Provide the (x, y) coordinate of the cell's center where the given text is located.  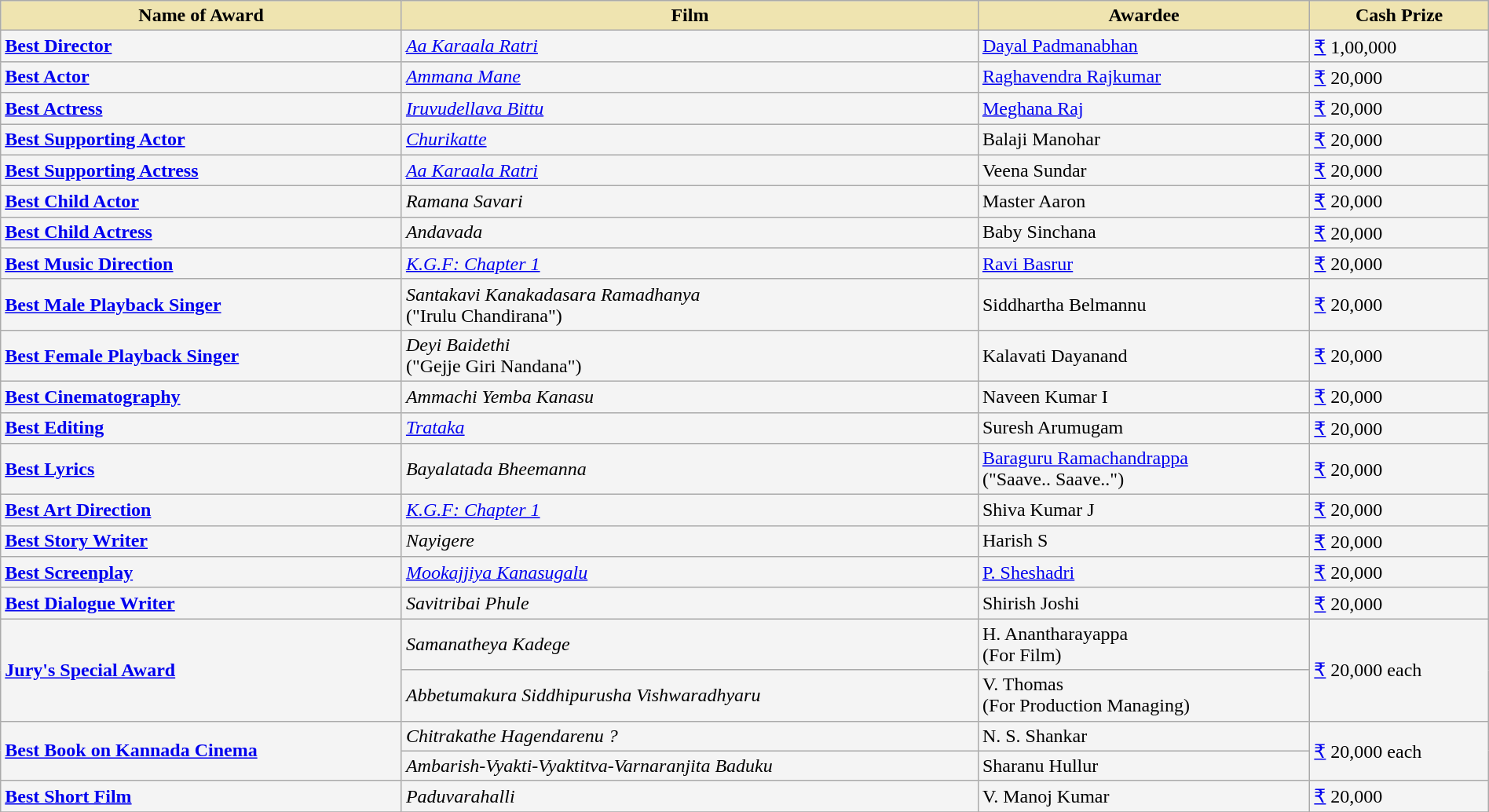
Jury's Special Award (201, 670)
Cash Prize (1399, 16)
Best Story Writer (201, 541)
Best Dialogue Writer (201, 603)
Harish S (1143, 541)
Ambarish-Vyakti-Vyaktitva-Varnaranjita Baduku (690, 766)
Paduvarahalli (690, 796)
P. Sheshadri (1143, 572)
₹ 1,00,000 (1399, 46)
Sharanu Hullur (1143, 766)
Best Book on Kannada Cinema (201, 751)
Abbetumakura Siddhipurusha Vishwaradhyaru (690, 696)
Raghavendra Rajkumar (1143, 77)
Samanatheya Kadege (690, 644)
Best Male Playback Singer (201, 305)
Mookajjiya Kanasugalu (690, 572)
Churikatte (690, 140)
Baby Sinchana (1143, 232)
Kalavati Dayanand (1143, 355)
Savitribai Phule (690, 603)
Best Actor (201, 77)
Best Short Film (201, 796)
Best Female Playback Singer (201, 355)
Best Supporting Actress (201, 170)
Best Music Direction (201, 264)
Deyi Baidethi("Gejje Giri Nandana") (690, 355)
Meghana Raj (1143, 108)
V. Thomas (For Production Managing) (1143, 696)
Best Director (201, 46)
Best Art Direction (201, 510)
Naveen Kumar I (1143, 397)
Best Supporting Actor (201, 140)
Ammana Mane (690, 77)
Ammachi Yemba Kanasu (690, 397)
Best Lyrics (201, 470)
Best Actress (201, 108)
V. Manoj Kumar (1143, 796)
Name of Award (201, 16)
Master Aaron (1143, 202)
N. S. Shankar (1143, 736)
Suresh Arumugam (1143, 428)
Veena Sundar (1143, 170)
Santakavi Kanakadasara Ramadhanya("Irulu Chandirana") (690, 305)
Bayalatada Bheemanna (690, 470)
Chitrakathe Hagendarenu ? (690, 736)
Dayal Padmanabhan (1143, 46)
Awardee (1143, 16)
Ravi Basrur (1143, 264)
Film (690, 16)
Best Child Actor (201, 202)
Best Cinematography (201, 397)
Best Screenplay (201, 572)
Nayigere (690, 541)
H. Anantharayappa(For Film) (1143, 644)
Trataka (690, 428)
Shirish Joshi (1143, 603)
Shiva Kumar J (1143, 510)
Ramana Savari (690, 202)
Andavada (690, 232)
Balaji Manohar (1143, 140)
Baraguru Ramachandrappa("Saave.. Saave..") (1143, 470)
Best Editing (201, 428)
Siddhartha Belmannu (1143, 305)
Best Child Actress (201, 232)
Iruvudellava Bittu (690, 108)
